Extract the (x, y) coordinate from the center of the cell holding the provided text.  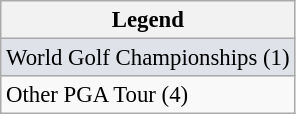
Legend (148, 20)
Other PGA Tour (4) (148, 95)
World Golf Championships (1) (148, 58)
